Determine the (X, Y) coordinate at the center of the cell enclosing the given text.  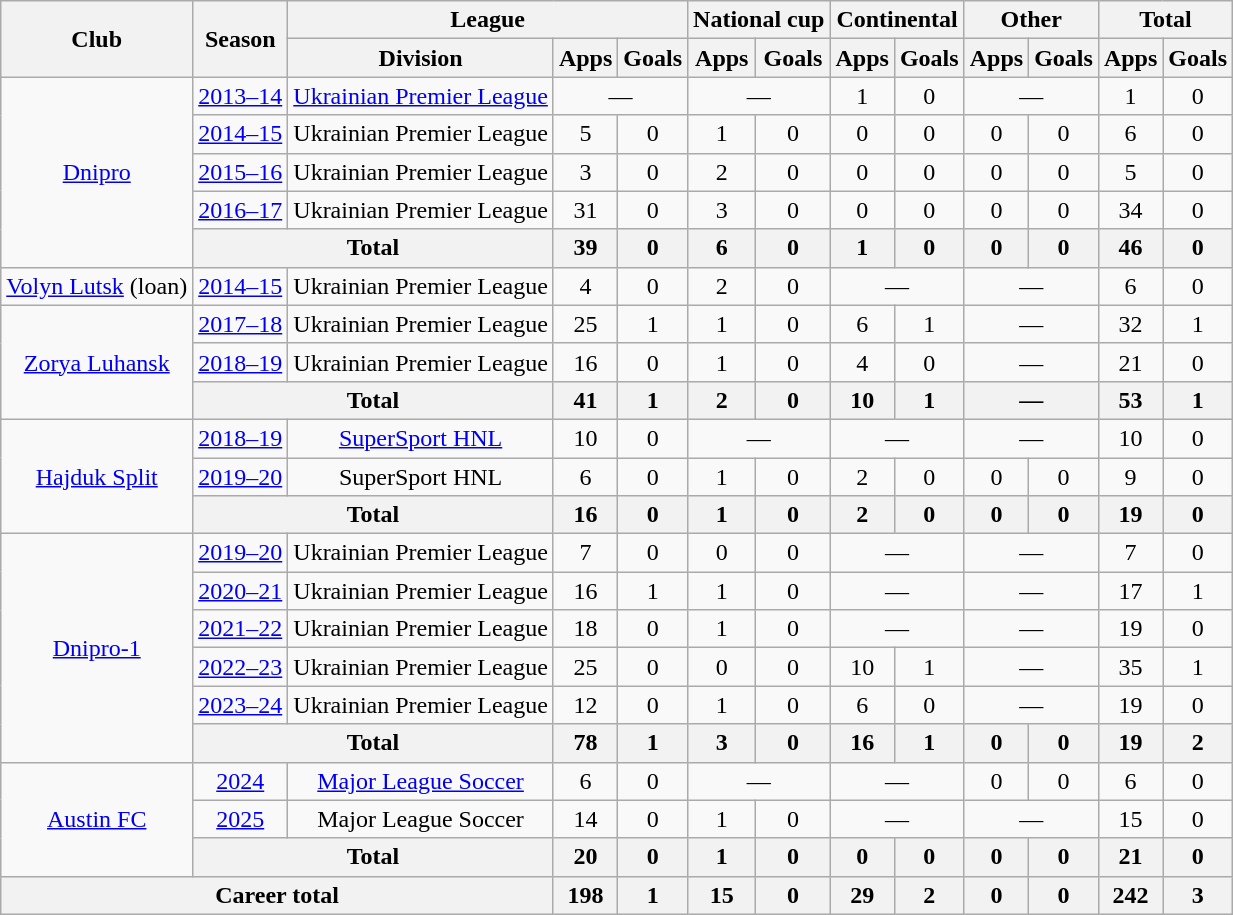
Hajduk Split (97, 476)
2022–23 (240, 667)
Dnipro-1 (97, 648)
14 (585, 819)
National cup (759, 20)
2016–17 (240, 210)
41 (585, 400)
18 (585, 629)
39 (585, 248)
Division (421, 58)
46 (1130, 248)
9 (1130, 477)
2024 (240, 781)
League (488, 20)
Dnipro (97, 172)
2025 (240, 819)
Continental (897, 20)
2023–24 (240, 705)
Volyn Lutsk (loan) (97, 286)
53 (1130, 400)
35 (1130, 667)
31 (585, 210)
34 (1130, 210)
2015–16 (240, 172)
Zorya Luhansk (97, 362)
Career total (278, 895)
198 (585, 895)
Club (97, 39)
2021–22 (240, 629)
Austin FC (97, 819)
2020–21 (240, 591)
2013–14 (240, 96)
242 (1130, 895)
20 (585, 857)
29 (862, 895)
32 (1130, 324)
2017–18 (240, 324)
17 (1130, 591)
Other (1031, 20)
Season (240, 39)
78 (585, 743)
12 (585, 705)
